Detect which cell encompasses the target text, then output its (x, y) center coordinate. 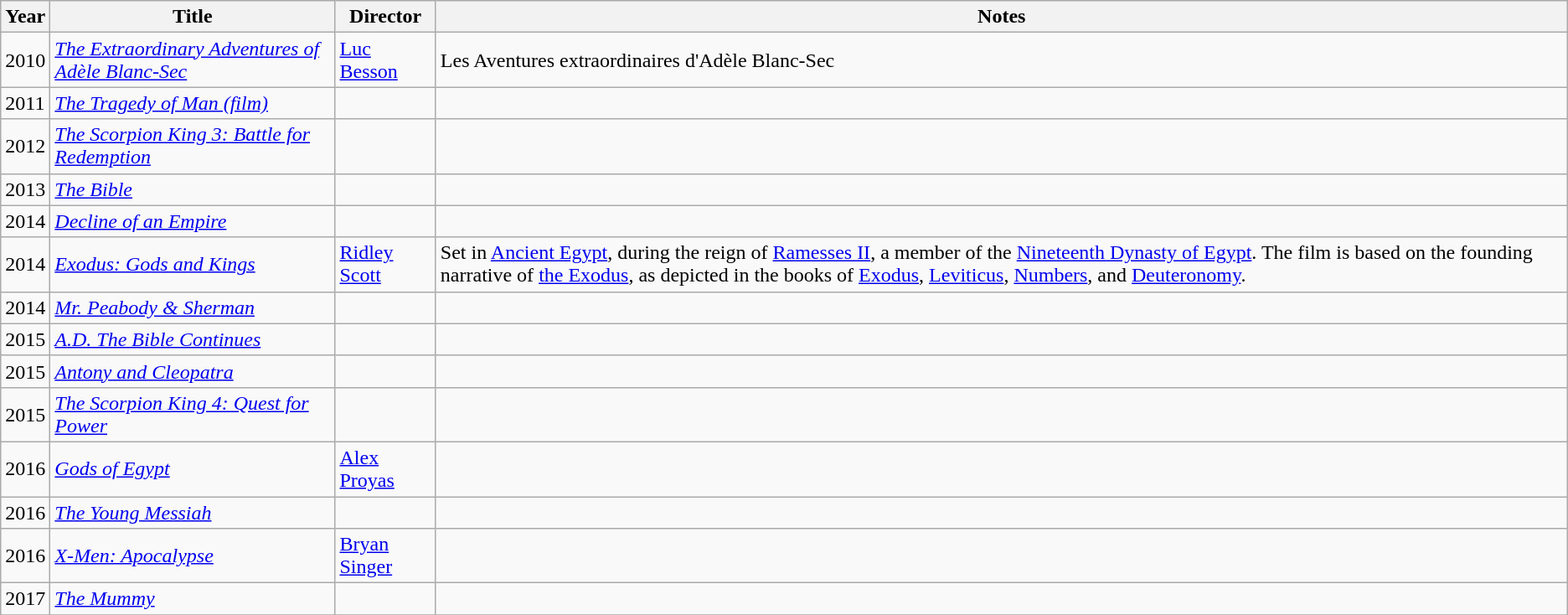
Antony and Cleopatra (193, 371)
Ridley Scott (385, 265)
Mr. Peabody & Sherman (193, 307)
A.D. The Bible Continues (193, 339)
Decline of an Empire (193, 221)
Title (193, 17)
Notes (1002, 17)
The Mummy (193, 599)
Alex Proyas (385, 469)
Year (25, 17)
Bryan Singer (385, 556)
2010 (25, 60)
Gods of Egypt (193, 469)
The Scorpion King 4: Quest for Power (193, 414)
2011 (25, 103)
The Bible (193, 189)
X-Men: Apocalypse (193, 556)
2017 (25, 599)
The Extraordinary Adventures of Adèle Blanc-Sec (193, 60)
The Young Messiah (193, 512)
2012 (25, 146)
2013 (25, 189)
Exodus: Gods and Kings (193, 265)
Les Aventures extraordinaires d'Adèle Blanc-Sec (1002, 60)
The Scorpion King 3: Battle for Redemption (193, 146)
Luc Besson (385, 60)
The Tragedy of Man (film) (193, 103)
Director (385, 17)
